Output the [X, Y] coordinate of the center of the cell containing the given text.  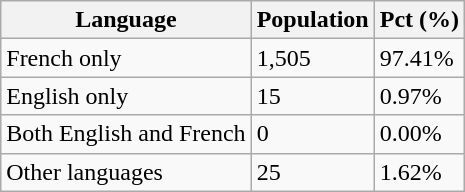
French only [126, 58]
Pct (%) [419, 20]
English only [126, 96]
Other languages [126, 172]
97.41% [419, 58]
Language [126, 20]
0.00% [419, 134]
15 [312, 96]
1.62% [419, 172]
0.97% [419, 96]
25 [312, 172]
Population [312, 20]
0 [312, 134]
Both English and French [126, 134]
1,505 [312, 58]
